Return (X, Y) of the center of cell containing provided text 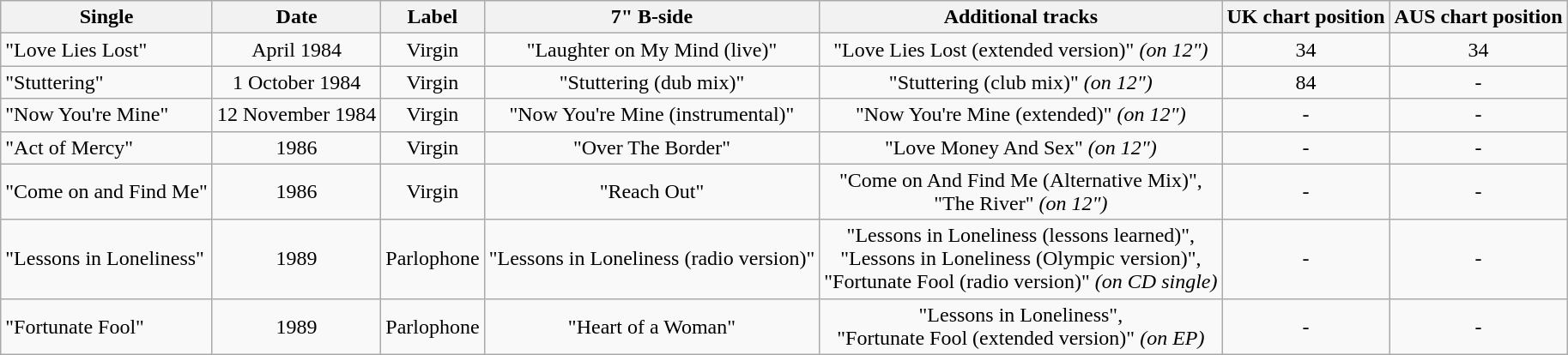
"Laughter on My Mind (live)" (652, 50)
"Now You're Mine (extended)" (on 12") (1021, 115)
April 1984 (296, 50)
"Lessons in Loneliness" (106, 259)
"Fortunate Fool" (106, 326)
"Lessons in Loneliness (lessons learned)","Lessons in Loneliness (Olympic version)", "Fortunate Fool (radio version)" (on CD single) (1021, 259)
AUS chart position (1478, 17)
"Reach Out" (652, 192)
"Stuttering" (106, 82)
"Heart of a Woman" (652, 326)
Label (433, 17)
"Come on and Find Me" (106, 192)
"Love Lies Lost (extended version)" (on 12") (1021, 50)
84 (1306, 82)
Single (106, 17)
"Act of Mercy" (106, 147)
Additional tracks (1021, 17)
"Now You're Mine" (106, 115)
"Stuttering (dub mix)" (652, 82)
UK chart position (1306, 17)
"Now You're Mine (instrumental)" (652, 115)
"Stuttering (club mix)" (on 12") (1021, 82)
Date (296, 17)
"Love Money And Sex" (on 12") (1021, 147)
"Lessons in Loneliness (radio version)" (652, 259)
"Come on And Find Me (Alternative Mix)", "The River" (on 12") (1021, 192)
1 October 1984 (296, 82)
"Lessons in Loneliness", "Fortunate Fool (extended version)" (on EP) (1021, 326)
7" B-side (652, 17)
12 November 1984 (296, 115)
"Over The Border" (652, 147)
"Love Lies Lost" (106, 50)
